Detect which cell encompasses the target text, then output its [X, Y] center coordinate. 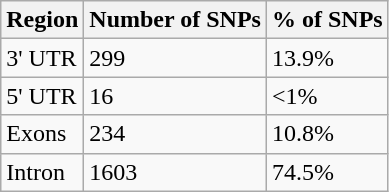
Intron [42, 172]
Region [42, 20]
Number of SNPs [176, 20]
Exons [42, 134]
5' UTR [42, 96]
10.8% [327, 134]
74.5% [327, 172]
<1% [327, 96]
16 [176, 96]
1603 [176, 172]
299 [176, 58]
% of SNPs [327, 20]
3' UTR [42, 58]
234 [176, 134]
13.9% [327, 58]
